Detect which cell encompasses the target text, then output its [x, y] center coordinate. 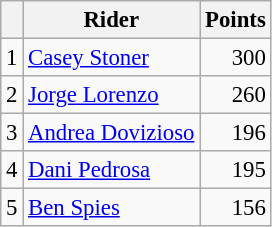
156 [236, 208]
5 [12, 208]
Andrea Dovizioso [112, 133]
196 [236, 133]
4 [12, 170]
260 [236, 95]
Ben Spies [112, 208]
Jorge Lorenzo [112, 95]
Dani Pedrosa [112, 170]
2 [12, 95]
300 [236, 58]
3 [12, 133]
Points [236, 20]
Casey Stoner [112, 58]
195 [236, 170]
1 [12, 58]
Rider [112, 20]
